Capture the cell that displays the provided text and extract its (X, Y) central coordinate. 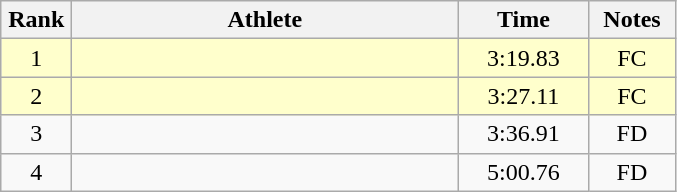
3:19.83 (524, 58)
3:27.11 (524, 96)
Rank (36, 20)
Athlete (265, 20)
Notes (632, 20)
Time (524, 20)
2 (36, 96)
5:00.76 (524, 172)
4 (36, 172)
3 (36, 134)
1 (36, 58)
3:36.91 (524, 134)
